Return [X, Y] of the center of cell containing provided text 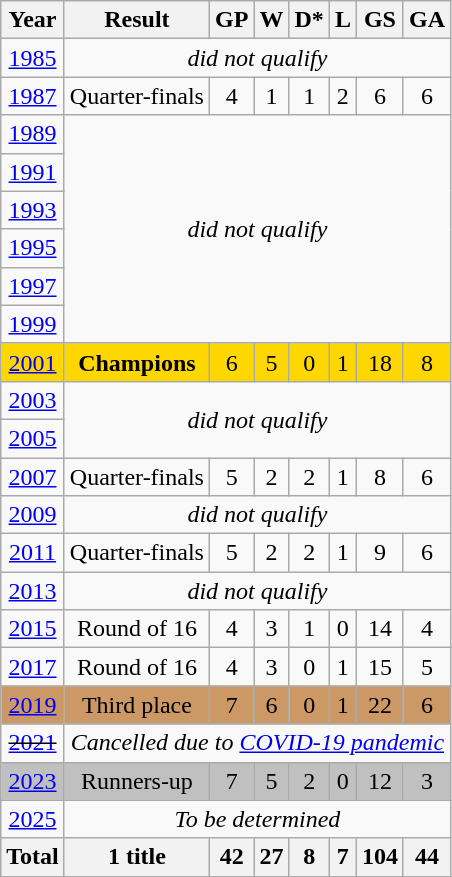
Cancelled due to COVID-19 pandemic [257, 743]
1989 [33, 134]
12 [380, 781]
Third place [136, 705]
2001 [33, 362]
18 [380, 362]
44 [426, 857]
Year [33, 20]
Runners-up [136, 781]
2019 [33, 705]
GP [231, 20]
2017 [33, 667]
104 [380, 857]
GA [426, 20]
27 [272, 857]
2025 [33, 819]
Champions [136, 362]
22 [380, 705]
2003 [33, 400]
2021 [33, 743]
1 title [136, 857]
42 [231, 857]
2023 [33, 781]
2007 [33, 477]
2013 [33, 591]
1997 [33, 286]
9 [380, 553]
2005 [33, 438]
14 [380, 629]
1999 [33, 324]
1995 [33, 248]
GS [380, 20]
Result [136, 20]
2009 [33, 515]
W [272, 20]
L [342, 20]
1985 [33, 58]
15 [380, 667]
2011 [33, 553]
1987 [33, 96]
2015 [33, 629]
D* [309, 20]
Total [33, 857]
1991 [33, 172]
1993 [33, 210]
To be determined [257, 819]
